Return the (X, Y) coordinate for the center point of the cell that contains the specified text.  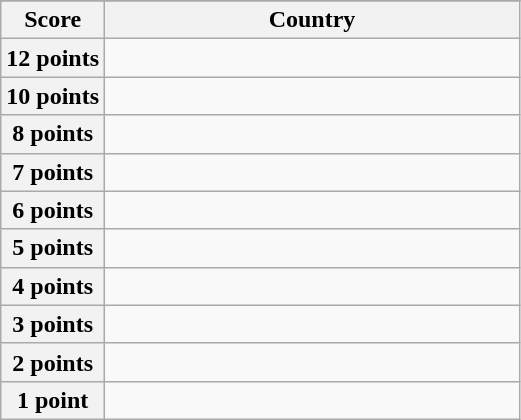
2 points (53, 362)
12 points (53, 58)
7 points (53, 172)
8 points (53, 134)
3 points (53, 324)
5 points (53, 248)
Country (312, 20)
6 points (53, 210)
Score (53, 20)
10 points (53, 96)
4 points (53, 286)
1 point (53, 400)
